Find where the given text appears and provide that cell's center as [X, Y] coordinate. 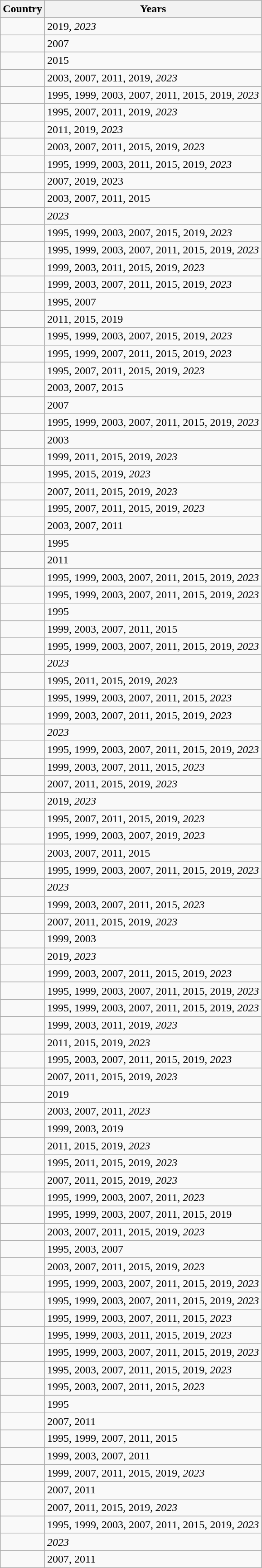
1995, 1999, 2003, 2007, 2019, 2023 [153, 836]
2003, 2007, 2015 [153, 388]
1995, 2003, 2007 [153, 1249]
2011, 2015, 2019 [153, 319]
Country [23, 9]
1999, 2003, 2011, 2015, 2019, 2023 [153, 267]
1999, 2011, 2015, 2019, 2023 [153, 457]
Years [153, 9]
2011, 2019, 2023 [153, 129]
2003, 2007, 2011, 2019, 2023 [153, 78]
2011 [153, 560]
1995, 2015, 2019, 2023 [153, 474]
2003, 2007, 2011 [153, 526]
1995, 1999, 2007, 2011, 2015 [153, 1439]
1995, 1999, 2007, 2011, 2015, 2019, 2023 [153, 353]
1999, 2003, 2007, 2011 [153, 1456]
1999, 2003, 2019 [153, 1129]
1995, 2003, 2007, 2011, 2015, 2023 [153, 1387]
1999, 2007, 2011, 2015, 2019, 2023 [153, 1473]
1995, 1999, 2003, 2007, 2011, 2015, 2019 [153, 1215]
2007, 2019, 2023 [153, 181]
1999, 2003, 2007, 2011, 2015 [153, 629]
1995, 1999, 2003, 2007, 2011, 2023 [153, 1197]
2015 [153, 61]
1999, 2003 [153, 939]
1995, 2007 [153, 302]
2003 [153, 439]
2003, 2007, 2011, 2023 [153, 1111]
1999, 2003, 2011, 2019, 2023 [153, 1025]
2019 [153, 1094]
1995, 2007, 2011, 2019, 2023 [153, 112]
